Determine the (X, Y) coordinate at the center of the cell enclosing the given text.  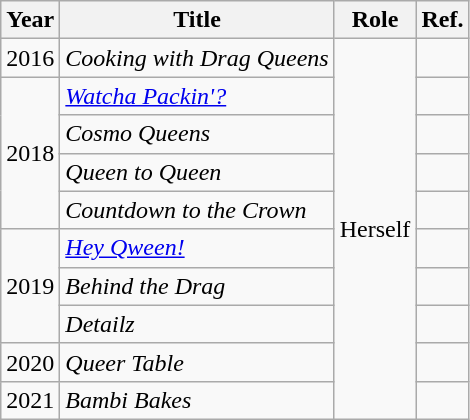
Herself (375, 230)
Bambi Bakes (197, 400)
Behind the Drag (197, 286)
Countdown to the Crown (197, 210)
Cosmo Queens (197, 134)
Ref. (442, 20)
Title (197, 20)
2020 (30, 362)
2021 (30, 400)
2019 (30, 286)
Year (30, 20)
2018 (30, 153)
Role (375, 20)
Detailz (197, 324)
Watcha Packin'? (197, 96)
Queen to Queen (197, 172)
Hey Qween! (197, 248)
Queer Table (197, 362)
Cooking with Drag Queens (197, 58)
2016 (30, 58)
